Detect which cell encompasses the target text, then output its [x, y] center coordinate. 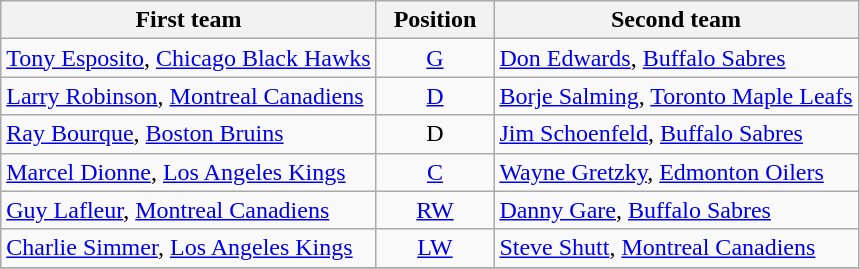
Borje Salming, Toronto Maple Leafs [676, 96]
Danny Gare, Buffalo Sabres [676, 210]
Guy Lafleur, Montreal Canadiens [188, 210]
LW [435, 248]
C [435, 172]
Larry Robinson, Montreal Canadiens [188, 96]
Steve Shutt, Montreal Canadiens [676, 248]
Ray Bourque, Boston Bruins [188, 134]
Marcel Dionne, Los Angeles Kings [188, 172]
Wayne Gretzky, Edmonton Oilers [676, 172]
Don Edwards, Buffalo Sabres [676, 58]
G [435, 58]
Tony Esposito, Chicago Black Hawks [188, 58]
Second team [676, 20]
First team [188, 20]
Position [435, 20]
Charlie Simmer, Los Angeles Kings [188, 248]
RW [435, 210]
Jim Schoenfeld, Buffalo Sabres [676, 134]
